Scan for the cell matching the given text and deliver its (X, Y) coordinate at center. 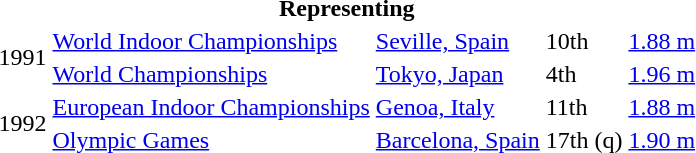
European Indoor Championships (211, 107)
Genoa, Italy (458, 107)
Seville, Spain (458, 41)
World Indoor Championships (211, 41)
11th (584, 107)
10th (584, 41)
World Championships (211, 74)
4th (584, 74)
Tokyo, Japan (458, 74)
